For the text-containing cell, return its midpoint in (x, y) coordinate format. 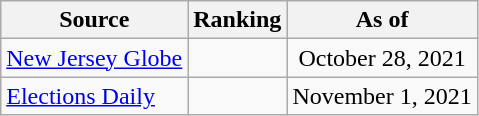
Elections Daily (94, 96)
As of (382, 20)
October 28, 2021 (382, 58)
November 1, 2021 (382, 96)
New Jersey Globe (94, 58)
Ranking (238, 20)
Source (94, 20)
